Return the (x, y) coordinate for the center point of the cell that contains the specified text.  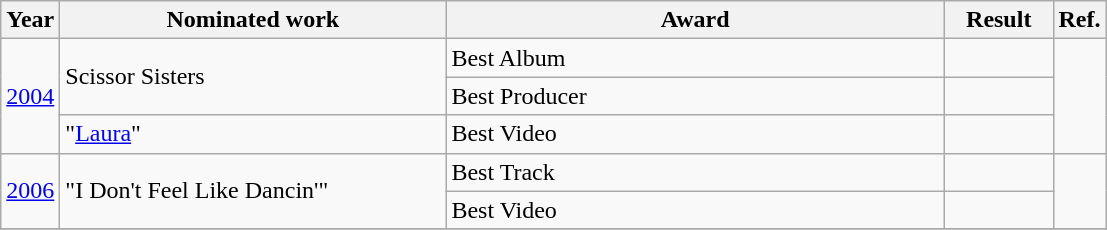
"I Don't Feel Like Dancin'" (253, 191)
"Laura" (253, 134)
Best Album (696, 58)
Scissor Sisters (253, 77)
Best Producer (696, 96)
2004 (30, 96)
Best Track (696, 172)
Ref. (1080, 20)
Result (998, 20)
Year (30, 20)
Nominated work (253, 20)
Award (696, 20)
2006 (30, 191)
